Detect which cell encompasses the target text, then output its (x, y) center coordinate. 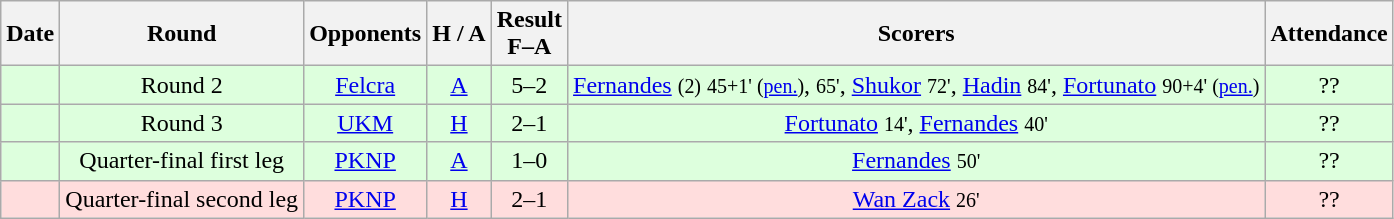
Opponents (366, 34)
Round (182, 34)
Round 2 (182, 85)
Quarter-final first leg (182, 161)
1–0 (529, 161)
Fernandes 50' (916, 161)
Fortunato 14', Fernandes 40' (916, 123)
Round 3 (182, 123)
ResultF–A (529, 34)
Wan Zack 26' (916, 199)
H / A (459, 34)
Scorers (916, 34)
Felcra (366, 85)
Attendance (1329, 34)
Date (30, 34)
Quarter-final second leg (182, 199)
UKM (366, 123)
5–2 (529, 85)
Fernandes (2) 45+1' (pen.), 65', Shukor 72', Hadin 84', Fortunato 90+4' (pen.) (916, 85)
